Search for the cell housing the specified text and yield its (x, y) center coordinate. 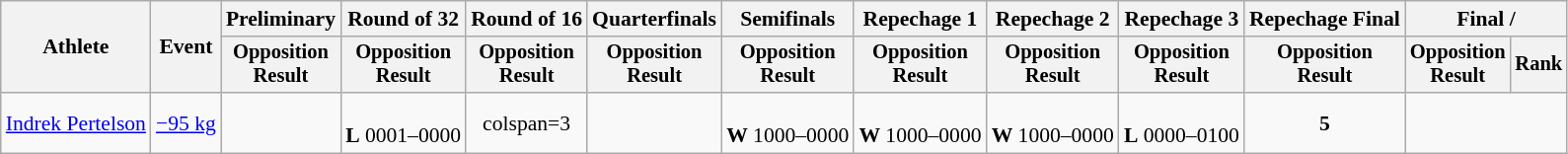
Repechage Final (1324, 19)
Repechage 2 (1053, 19)
Round of 16 (527, 19)
Quarterfinals (654, 19)
Event (186, 47)
−95 kg (186, 122)
Preliminary (280, 19)
Final / (1486, 19)
Semifinals (787, 19)
5 (1324, 122)
Athlete (76, 47)
Rank (1539, 65)
colspan=3 (527, 122)
Indrek Pertelson (76, 122)
L 0001–0000 (403, 122)
Repechage 3 (1182, 19)
L 0000–0100 (1182, 122)
Round of 32 (403, 19)
Repechage 1 (920, 19)
